Search for the cell housing the specified text and yield its [x, y] center coordinate. 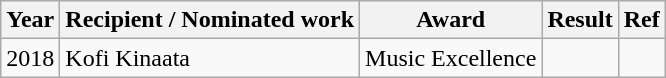
Music Excellence [451, 58]
Award [451, 20]
Ref [642, 20]
Recipient / Nominated work [210, 20]
Kofi Kinaata [210, 58]
Year [30, 20]
Result [580, 20]
2018 [30, 58]
